Find where the given text appears and provide that cell's center as [X, Y] coordinate. 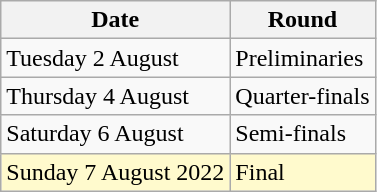
Final [302, 172]
Saturday 6 August [116, 134]
Round [302, 20]
Quarter-finals [302, 96]
Sunday 7 August 2022 [116, 172]
Date [116, 20]
Tuesday 2 August [116, 58]
Thursday 4 August [116, 96]
Preliminaries [302, 58]
Semi-finals [302, 134]
